Determine the [x, y] coordinate at the center of the cell enclosing the given text.  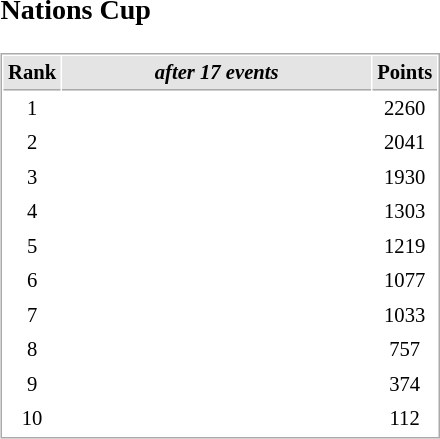
2041 [405, 144]
after 17 events [216, 74]
8 [32, 350]
3 [32, 178]
2 [32, 144]
1930 [405, 178]
1077 [405, 282]
1303 [405, 212]
Rank [32, 74]
5 [32, 248]
757 [405, 350]
Points [405, 74]
1219 [405, 248]
1 [32, 110]
112 [405, 420]
2260 [405, 110]
6 [32, 282]
374 [405, 386]
7 [32, 316]
4 [32, 212]
9 [32, 386]
10 [32, 420]
1033 [405, 316]
